Locate the cell with the specified text and output its (X, Y) center coordinate. 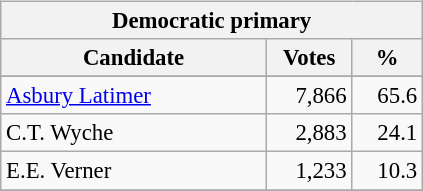
2,883 (309, 133)
Democratic primary (212, 21)
65.6 (388, 96)
C.T. Wyche (134, 133)
E.E. Verner (134, 171)
10.3 (388, 171)
Asbury Latimer (134, 96)
24.1 (388, 133)
1,233 (309, 171)
Votes (309, 58)
7,866 (309, 96)
% (388, 58)
Candidate (134, 58)
